Identify which cell holds the provided text, then report its (X, Y) central coordinate. 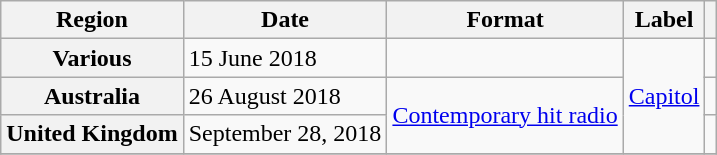
Contemporary hit radio (505, 115)
26 August 2018 (285, 96)
Various (92, 58)
Date (285, 20)
United Kingdom (92, 134)
Label (664, 20)
Region (92, 20)
Australia (92, 96)
September 28, 2018 (285, 134)
15 June 2018 (285, 58)
Capitol (664, 96)
Format (505, 20)
